Detect which cell encompasses the target text, then output its (X, Y) center coordinate. 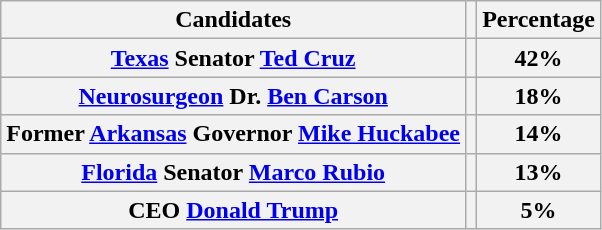
CEO Donald Trump (234, 210)
14% (539, 134)
5% (539, 210)
Former Arkansas Governor Mike Huckabee (234, 134)
Neurosurgeon Dr. Ben Carson (234, 96)
18% (539, 96)
13% (539, 172)
Texas Senator Ted Cruz (234, 58)
Candidates (234, 20)
Florida Senator Marco Rubio (234, 172)
42% (539, 58)
Percentage (539, 20)
